Provide the [x, y] coordinate of the cell's center where the given text is located.  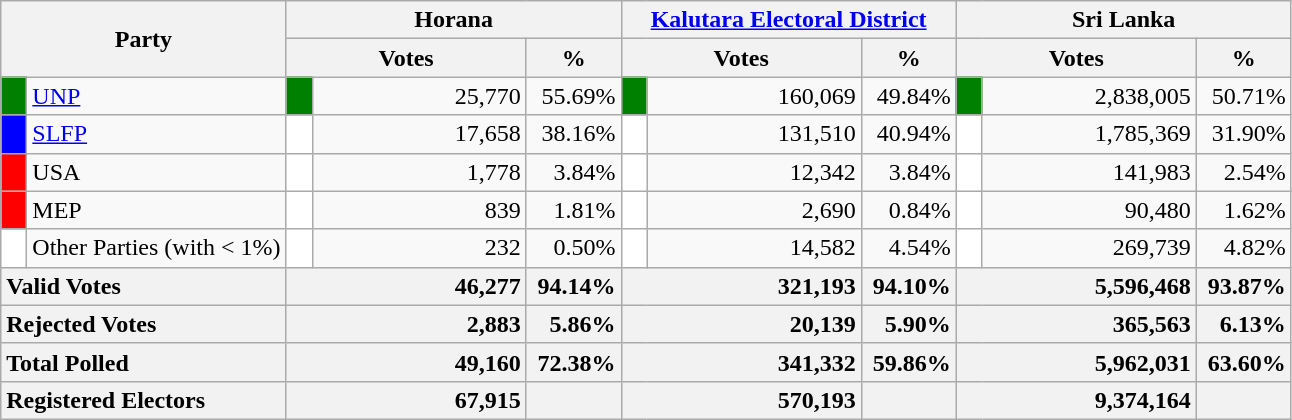
341,332 [741, 362]
570,193 [741, 400]
Other Parties (with < 1%) [156, 248]
94.14% [574, 286]
Sri Lanka [1124, 20]
365,563 [1076, 324]
5,596,468 [1076, 286]
839 [419, 210]
MEP [156, 210]
USA [156, 172]
31.90% [1244, 134]
SLFP [156, 134]
2,838,005 [1089, 96]
Rejected Votes [144, 324]
9,374,164 [1076, 400]
5.90% [908, 324]
0.84% [908, 210]
2,883 [406, 324]
141,983 [1089, 172]
321,193 [741, 286]
46,277 [406, 286]
55.69% [574, 96]
59.86% [908, 362]
38.16% [574, 134]
232 [419, 248]
5.86% [574, 324]
72.38% [574, 362]
93.87% [1244, 286]
17,658 [419, 134]
1.81% [574, 210]
94.10% [908, 286]
131,510 [754, 134]
40.94% [908, 134]
12,342 [754, 172]
2,690 [754, 210]
4.54% [908, 248]
20,139 [741, 324]
2.54% [1244, 172]
4.82% [1244, 248]
0.50% [574, 248]
Horana [454, 20]
UNP [156, 96]
1.62% [1244, 210]
67,915 [406, 400]
Valid Votes [144, 286]
1,785,369 [1089, 134]
Total Polled [144, 362]
14,582 [754, 248]
Party [144, 39]
49,160 [406, 362]
90,480 [1089, 210]
25,770 [419, 96]
269,739 [1089, 248]
160,069 [754, 96]
Kalutara Electoral District [788, 20]
Registered Electors [144, 400]
1,778 [419, 172]
49.84% [908, 96]
50.71% [1244, 96]
63.60% [1244, 362]
6.13% [1244, 324]
5,962,031 [1076, 362]
